Identify which cell holds the provided text, then report its [x, y] central coordinate. 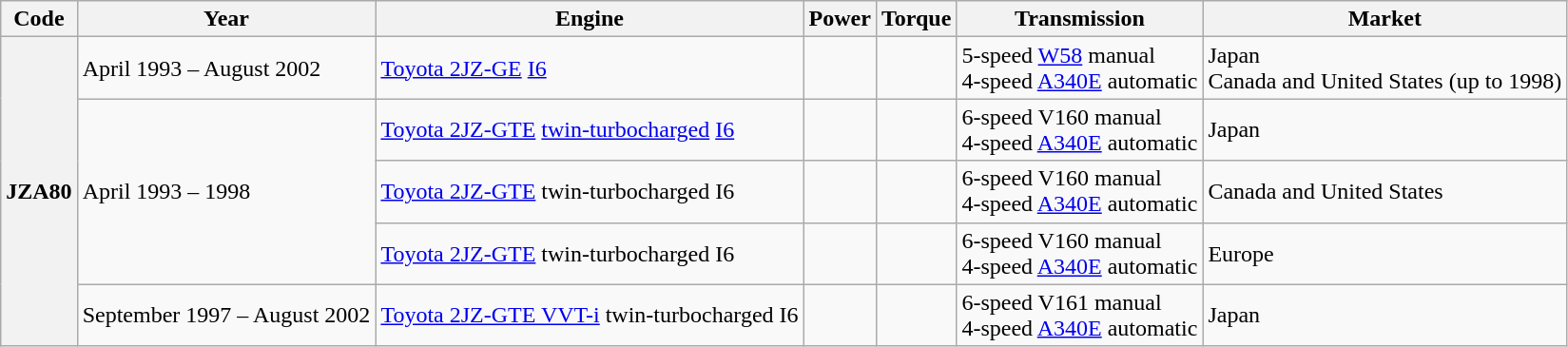
Year [226, 19]
Power [840, 19]
Engine [590, 19]
Code [39, 19]
5-speed W58 manual4-speed A340E automatic [1080, 68]
April 1993 – 1998 [226, 192]
Europe [1384, 253]
Market [1384, 19]
September 1997 – August 2002 [226, 316]
Canada and United States [1384, 192]
JapanCanada and United States (up to 1998) [1384, 68]
Torque [916, 19]
Toyota 2JZ-GE I6 [590, 68]
JZA80 [39, 192]
Toyota 2JZ-GTE VVT-i twin-turbocharged I6 [590, 316]
6-speed V161 manual4-speed A340E automatic [1080, 316]
Transmission [1080, 19]
April 1993 – August 2002 [226, 68]
